Identify which cell holds the provided text, then report its [x, y] central coordinate. 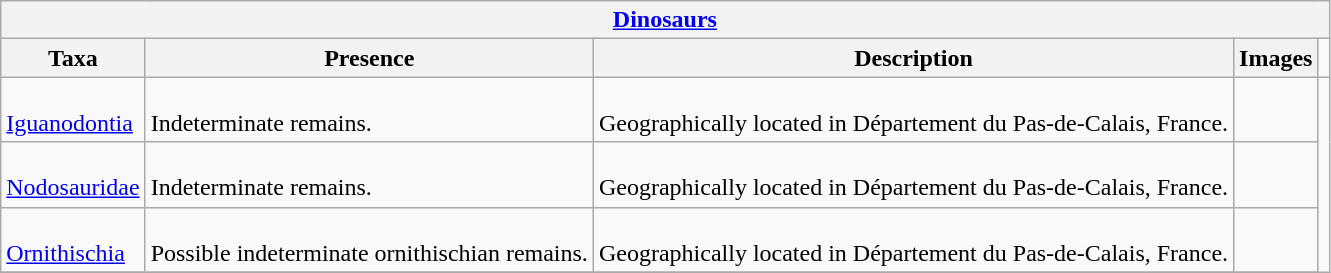
Iguanodontia [73, 110]
Dinosaurs [665, 20]
Possible indeterminate ornithischian remains. [369, 240]
Images [1276, 58]
Ornithischia [73, 240]
Nodosauridae [73, 174]
Description [913, 58]
Taxa [73, 58]
Presence [369, 58]
